Find where the given text appears and provide that cell's center as [X, Y] coordinate. 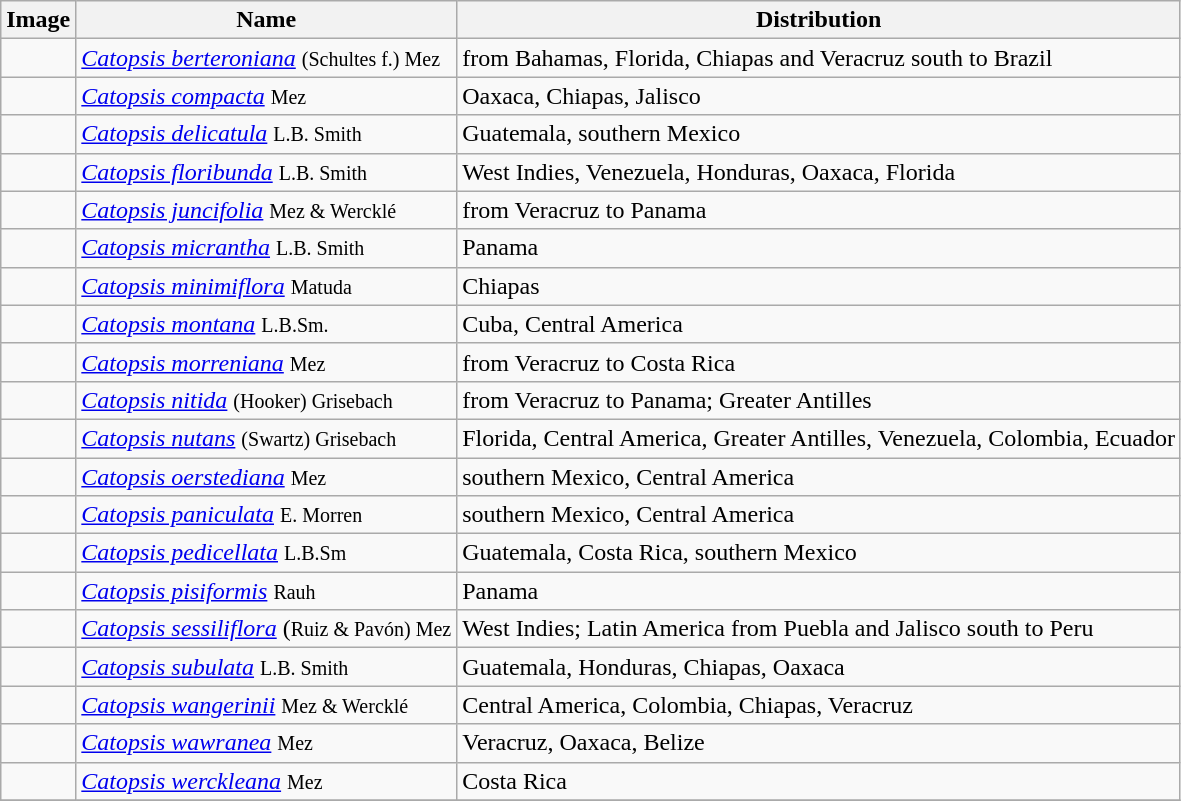
Catopsis wangerinii Mez & Wercklé [266, 705]
from Veracruz to Panama; Greater Antilles [819, 400]
Catopsis minimiflora Matuda [266, 286]
Catopsis pisiformis Rauh [266, 591]
Central America, Colombia, Chiapas, Veracruz [819, 705]
Cuba, Central America [819, 324]
Catopsis micrantha L.B. Smith [266, 248]
Guatemala, Honduras, Chiapas, Oaxaca [819, 667]
Catopsis montana L.B.Sm. [266, 324]
Catopsis nutans (Swartz) Grisebach [266, 438]
Florida, Central America, Greater Antilles, Venezuela, Colombia, Ecuador [819, 438]
Catopsis berteroniana (Schultes f.) Mez [266, 58]
Catopsis delicatula L.B. Smith [266, 134]
Catopsis werckleana Mez [266, 781]
Guatemala, Costa Rica, southern Mexico [819, 553]
from Bahamas, Florida, Chiapas and Veracruz south to Brazil [819, 58]
Catopsis oerstediana Mez [266, 477]
from Veracruz to Panama [819, 210]
Veracruz, Oaxaca, Belize [819, 743]
Guatemala, southern Mexico [819, 134]
Catopsis compacta Mez [266, 96]
West Indies, Venezuela, Honduras, Oaxaca, Florida [819, 172]
Image [38, 20]
Distribution [819, 20]
Costa Rica [819, 781]
Catopsis paniculata E. Morren [266, 515]
Oaxaca, Chiapas, Jalisco [819, 96]
from Veracruz to Costa Rica [819, 362]
Catopsis floribunda L.B. Smith [266, 172]
Catopsis morreniana Mez [266, 362]
Catopsis pedicellata L.B.Sm [266, 553]
Catopsis subulata L.B. Smith [266, 667]
Catopsis sessiliflora (Ruiz & Pavón) Mez [266, 629]
Catopsis wawranea Mez [266, 743]
Name [266, 20]
Catopsis nitida (Hooker) Grisebach [266, 400]
Chiapas [819, 286]
Catopsis juncifolia Mez & Wercklé [266, 210]
West Indies; Latin America from Puebla and Jalisco south to Peru [819, 629]
